Scan for the cell matching the given text and deliver its [x, y] coordinate at center. 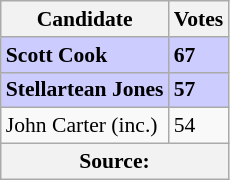
Source: [115, 162]
Candidate [85, 19]
Votes [199, 19]
54 [199, 126]
Scott Cook [85, 55]
67 [199, 55]
Stellartean Jones [85, 90]
57 [199, 90]
John Carter (inc.) [85, 126]
